Find where the given text appears and provide that cell's center as (X, Y) coordinate. 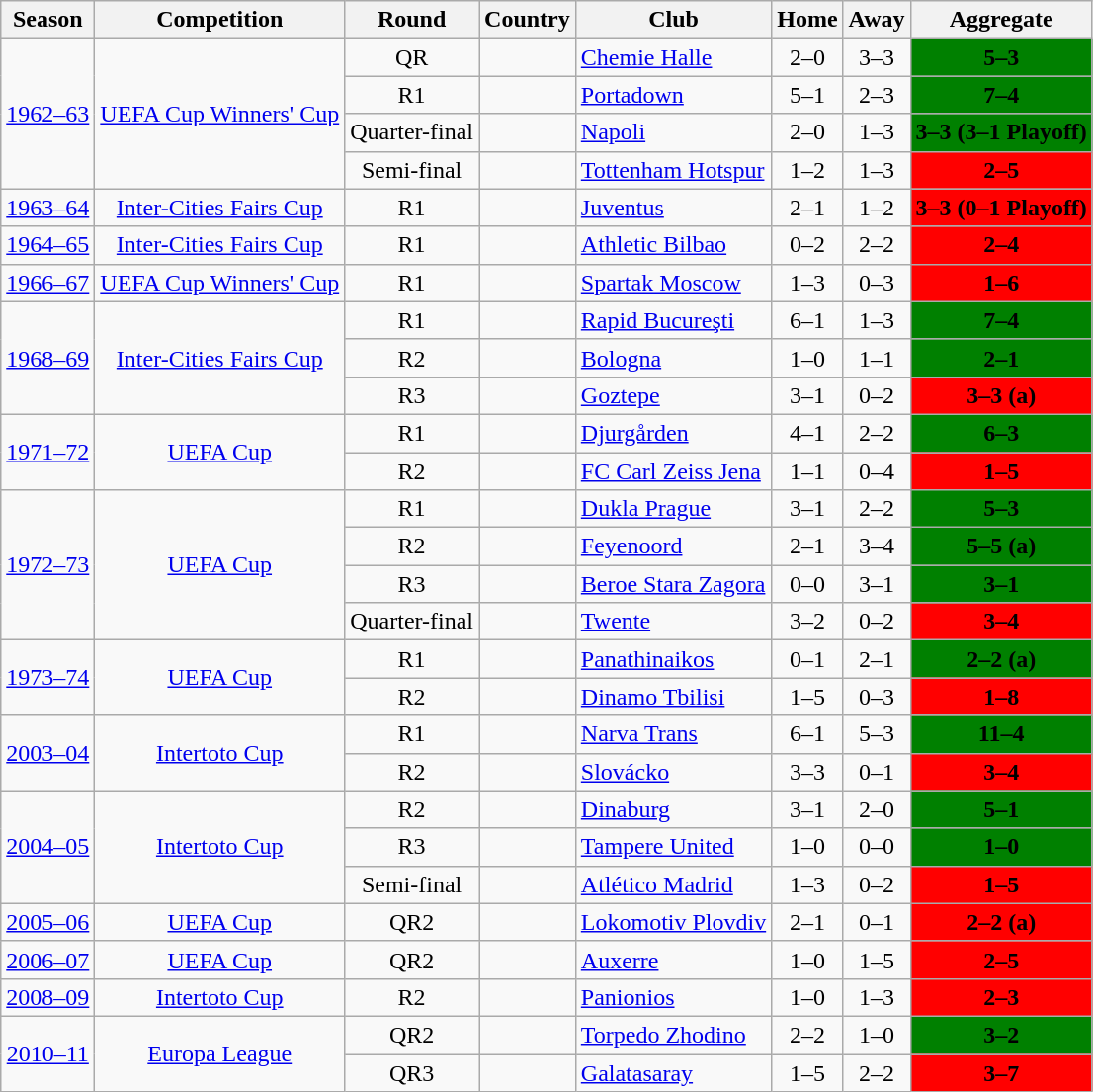
2006–07 (47, 960)
Athletic Bilbao (673, 245)
Dukla Prague (673, 509)
Rapid Bucureşti (673, 320)
2003–04 (47, 753)
4–1 (807, 433)
1–8 (1001, 697)
5–5 (a) (1001, 546)
2008–09 (47, 997)
1962–63 (47, 114)
2005–06 (47, 922)
Juventus (673, 208)
Season (47, 20)
2004–05 (47, 847)
1963–64 (47, 208)
Chemie Halle (673, 57)
3–7 (1001, 1072)
Beroe Stara Zagora (673, 584)
Djurgården (673, 433)
3–3 (0–1 Playoff) (1001, 208)
Aggregate (1001, 20)
2010–11 (47, 1053)
Tottenham Hotspur (673, 170)
Club (673, 20)
1–6 (1001, 283)
FC Carl Zeiss Jena (673, 471)
Competition (219, 20)
1971–72 (47, 452)
1966–67 (47, 283)
Feyenoord (673, 546)
Away (877, 20)
Twente (673, 622)
1964–65 (47, 245)
Country (528, 20)
Spartak Moscow (673, 283)
Slovácko (673, 772)
2–4 (1001, 245)
11–4 (1001, 734)
0–4 (877, 471)
Round (412, 20)
6–3 (1001, 433)
1973–74 (47, 678)
Goztepe (673, 395)
Dinamo Tbilisi (673, 697)
Auxerre (673, 960)
Home (807, 20)
Europa League (219, 1053)
Tampere United (673, 847)
Bologna (673, 358)
Narva Trans (673, 734)
QR (412, 57)
1968–69 (47, 358)
Panathinaikos (673, 659)
Dinaburg (673, 809)
Galatasaray (673, 1072)
Lokomotiv Plovdiv (673, 922)
Portadown (673, 95)
3–3 (3–1 Playoff) (1001, 132)
1972–73 (47, 565)
3–3 (a) (1001, 395)
Panionios (673, 997)
Torpedo Zhodino (673, 1035)
Atlético Madrid (673, 884)
QR3 (412, 1072)
Napoli (673, 132)
